From the cell containing the given text, extract its center point as (X, Y) coordinate. 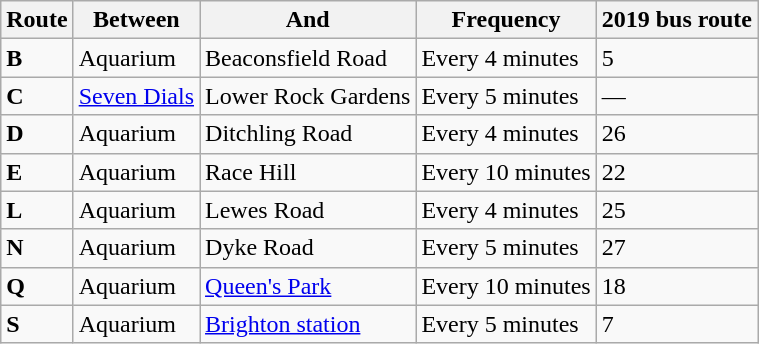
Frequency (506, 20)
S (37, 324)
C (37, 96)
27 (676, 248)
N (37, 248)
2019 bus route (676, 20)
Lower Rock Gardens (308, 96)
L (37, 210)
25 (676, 210)
5 (676, 58)
Race Hill (308, 172)
E (37, 172)
26 (676, 134)
18 (676, 286)
22 (676, 172)
7 (676, 324)
Seven Dials (136, 96)
Brighton station (308, 324)
And (308, 20)
Between (136, 20)
Route (37, 20)
Beaconsfield Road (308, 58)
Q (37, 286)
Lewes Road (308, 210)
— (676, 96)
Ditchling Road (308, 134)
B (37, 58)
Queen's Park (308, 286)
D (37, 134)
Dyke Road (308, 248)
